Capture the cell that displays the provided text and extract its [x, y] central coordinate. 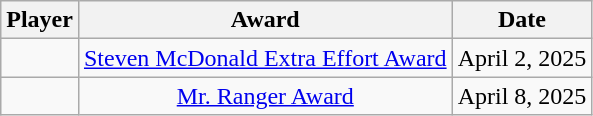
April 8, 2025 [522, 96]
April 2, 2025 [522, 58]
Mr. Ranger Award [265, 96]
Steven McDonald Extra Effort Award [265, 58]
Award [265, 20]
Date [522, 20]
Player [40, 20]
